Determine the [X, Y] coordinate at the center of the cell enclosing the given text.  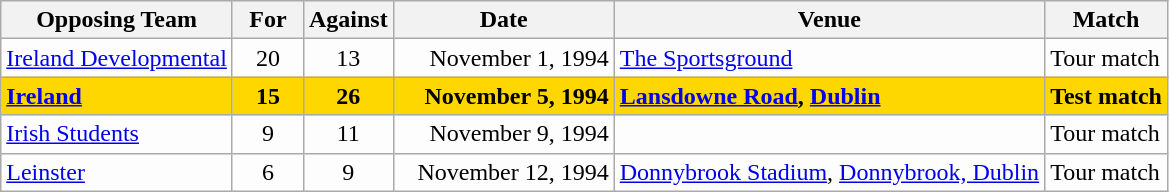
November 5, 1994 [504, 96]
Against [348, 20]
Opposing Team [117, 20]
26 [348, 96]
November 12, 1994 [504, 172]
Ireland Developmental [117, 58]
Lansdowne Road, Dublin [829, 96]
November 1, 1994 [504, 58]
November 9, 1994 [504, 134]
Match [1106, 20]
Irish Students [117, 134]
Donnybrook Stadium, Donnybrook, Dublin [829, 172]
The Sportsground [829, 58]
13 [348, 58]
Leinster [117, 172]
For [268, 20]
20 [268, 58]
Venue [829, 20]
11 [348, 134]
Test match [1106, 96]
Date [504, 20]
Ireland [117, 96]
6 [268, 172]
15 [268, 96]
